Locate the cell with the specified text and output its [X, Y] center coordinate. 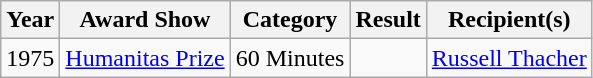
Recipient(s) [509, 20]
Russell Thacher [509, 58]
Humanitas Prize [145, 58]
1975 [30, 58]
Result [388, 20]
Award Show [145, 20]
Category [290, 20]
60 Minutes [290, 58]
Year [30, 20]
